Extract the [x, y] coordinate from the center of the cell holding the provided text.  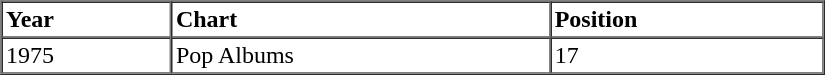
1975 [87, 56]
Chart [360, 20]
Pop Albums [360, 56]
Year [87, 20]
Position [686, 20]
17 [686, 56]
